Search for the cell housing the specified text and yield its (x, y) center coordinate. 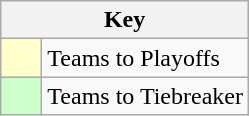
Key (125, 20)
Teams to Tiebreaker (146, 96)
Teams to Playoffs (146, 58)
